Locate the cell with the specified text and output its (X, Y) center coordinate. 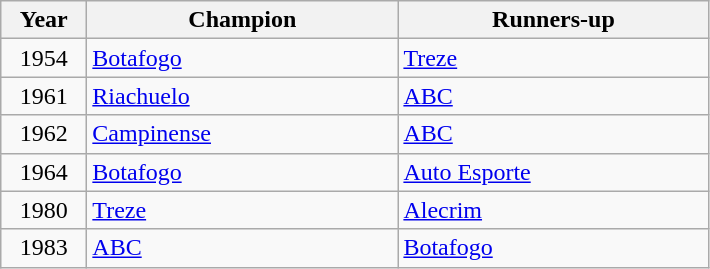
Auto Esporte (554, 172)
Year (44, 20)
1983 (44, 248)
1962 (44, 134)
Campinense (242, 134)
1954 (44, 58)
1964 (44, 172)
Alecrim (554, 210)
1961 (44, 96)
Champion (242, 20)
1980 (44, 210)
Riachuelo (242, 96)
Runners-up (554, 20)
